Identify which cell holds the provided text, then report its (X, Y) central coordinate. 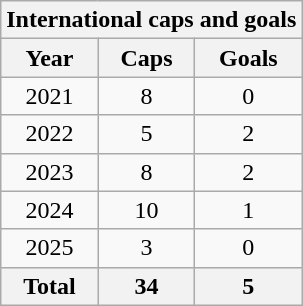
2021 (50, 96)
International caps and goals (152, 20)
34 (146, 286)
1 (248, 210)
2024 (50, 210)
Goals (248, 58)
2022 (50, 134)
2023 (50, 172)
2025 (50, 248)
Total (50, 286)
3 (146, 248)
10 (146, 210)
Caps (146, 58)
Year (50, 58)
